Capture the cell that displays the provided text and extract its [X, Y] central coordinate. 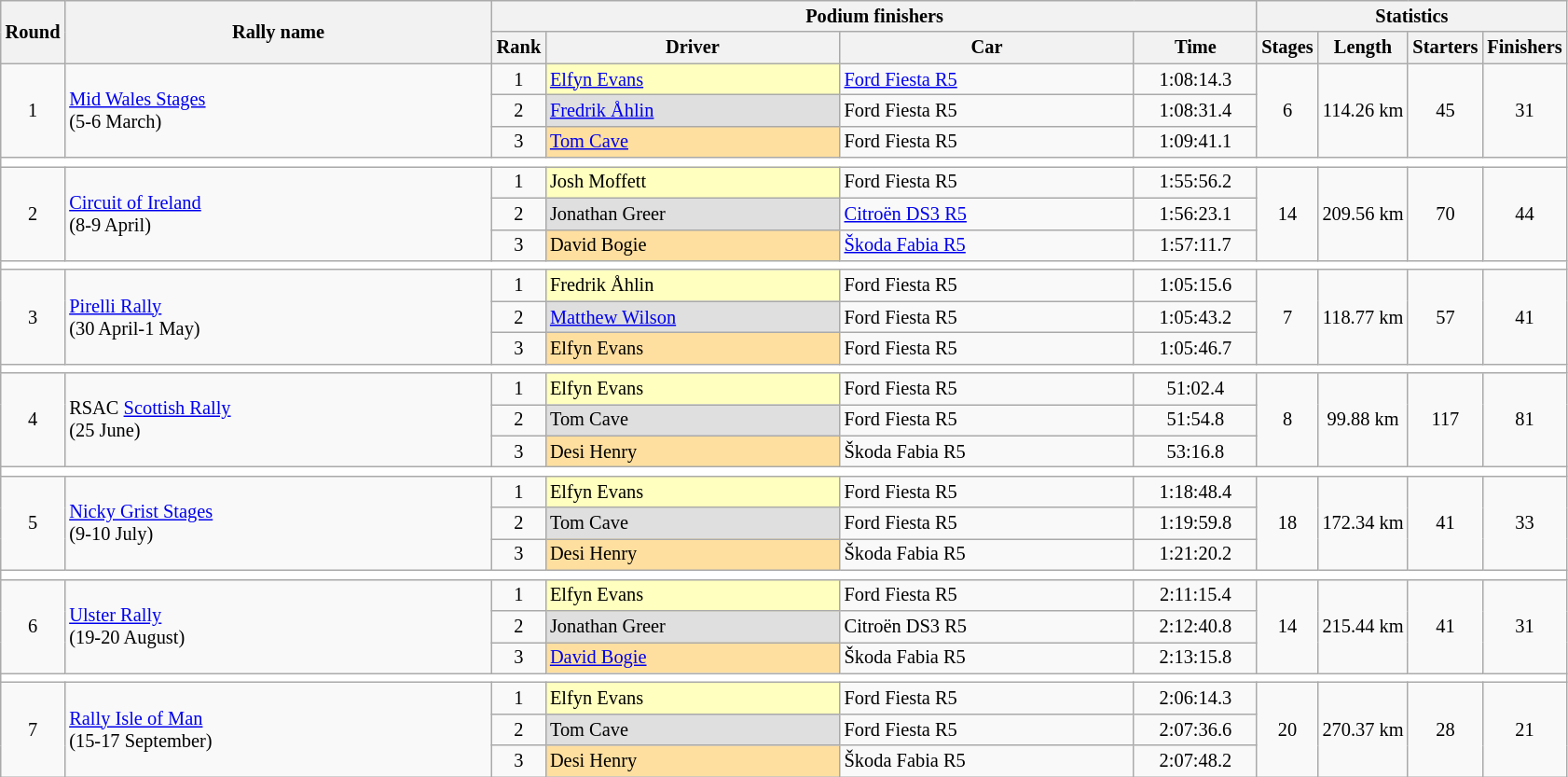
Podium finishers [874, 16]
99.88 km [1363, 420]
Rally name [278, 32]
45 [1445, 110]
1:19:59.8 [1195, 523]
Stages [1286, 48]
2:06:14.3 [1195, 698]
Round [34, 32]
5 [34, 522]
4 [34, 420]
Rank [518, 48]
1:08:31.4 [1195, 110]
1:57:11.7 [1195, 245]
Mid Wales Stages(5-6 March) [278, 110]
18 [1286, 522]
1:56:23.1 [1195, 214]
33 [1524, 522]
53:16.8 [1195, 451]
1:18:48.4 [1195, 492]
Car [987, 48]
51:54.8 [1195, 420]
RSAC Scottish Rally(25 June) [278, 420]
Pirelli Rally(30 April-1 May) [278, 317]
1:05:43.2 [1195, 317]
1:09:41.1 [1195, 142]
57 [1445, 317]
81 [1524, 420]
51:02.4 [1195, 389]
Driver [693, 48]
118.77 km [1363, 317]
44 [1524, 213]
Josh Moffett [693, 182]
2:07:48.2 [1195, 761]
28 [1445, 729]
1:05:46.7 [1195, 348]
172.34 km [1363, 522]
2:07:36.6 [1195, 729]
Length [1363, 48]
70 [1445, 213]
20 [1286, 729]
Finishers [1524, 48]
114.26 km [1363, 110]
2:12:40.8 [1195, 626]
Ulster Rally(19-20 August) [278, 627]
Circuit of Ireland(8-9 April) [278, 213]
1:08:14.3 [1195, 79]
Time [1195, 48]
21 [1524, 729]
1:05:15.6 [1195, 285]
270.37 km [1363, 729]
1:21:20.2 [1195, 554]
2:13:15.8 [1195, 658]
Starters [1445, 48]
Nicky Grist Stages(9-10 July) [278, 522]
209.56 km [1363, 213]
2:11:15.4 [1195, 595]
Statistics [1411, 16]
117 [1445, 420]
1:55:56.2 [1195, 182]
8 [1286, 420]
Matthew Wilson [693, 317]
215.44 km [1363, 627]
Rally Isle of Man(15-17 September) [278, 729]
